From the cell containing the given text, extract its center point as [x, y] coordinate. 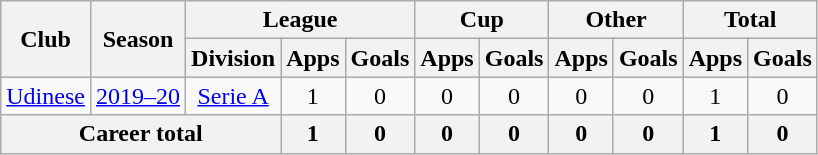
Total [750, 20]
Career total [141, 134]
2019–20 [138, 96]
Cup [482, 20]
Season [138, 39]
Udinese [46, 96]
Club [46, 39]
Division [234, 58]
League [300, 20]
Other [616, 20]
Serie A [234, 96]
